Capture the cell that displays the provided text and extract its (X, Y) central coordinate. 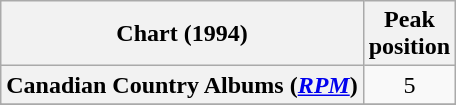
Peakposition (409, 34)
5 (409, 85)
Chart (1994) (182, 34)
Canadian Country Albums (RPM) (182, 85)
